Scan for the cell matching the given text and deliver its [X, Y] coordinate at center. 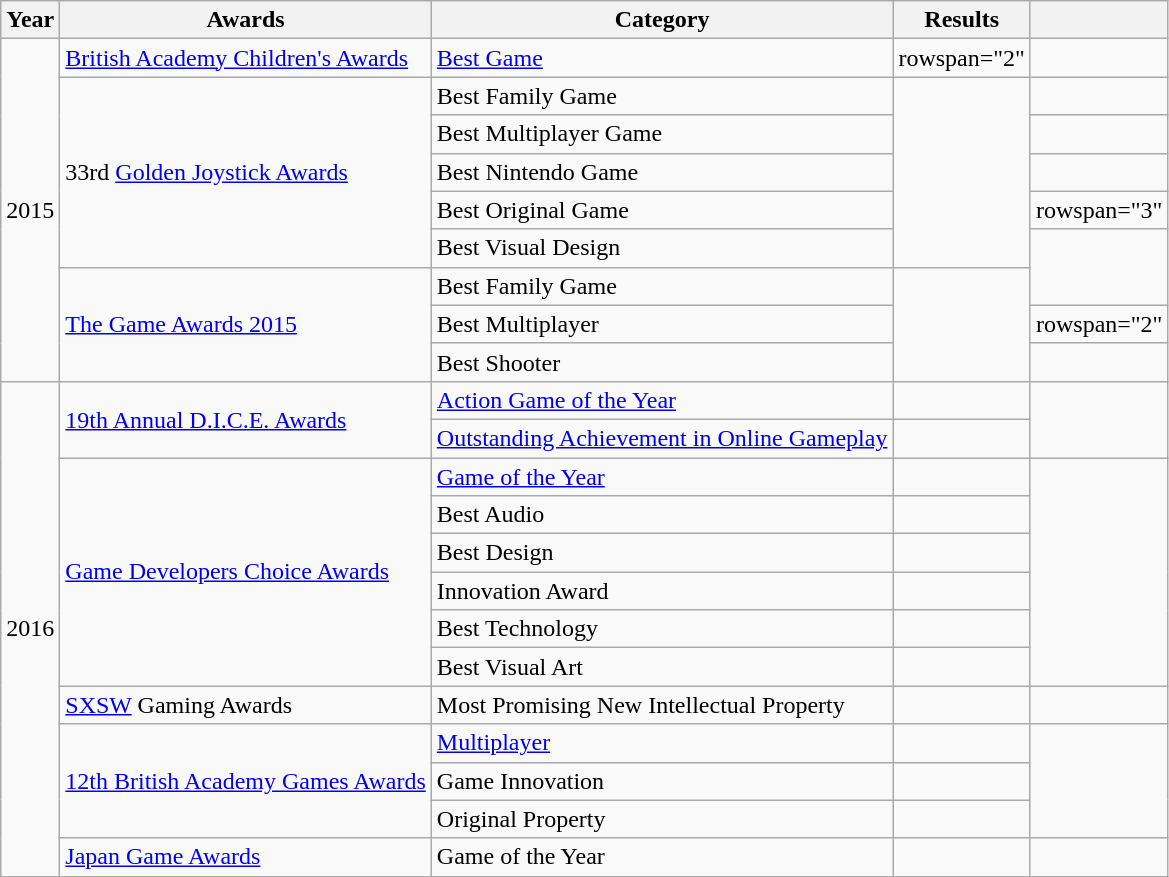
Best Shooter [662, 362]
SXSW Gaming Awards [246, 705]
Best Visual Design [662, 248]
Best Game [662, 58]
2015 [30, 210]
19th Annual D.I.C.E. Awards [246, 419]
33rd Golden Joystick Awards [246, 172]
Most Promising New Intellectual Property [662, 705]
Action Game of the Year [662, 400]
Japan Game Awards [246, 857]
Best Technology [662, 629]
2016 [30, 628]
12th British Academy Games Awards [246, 781]
Best Visual Art [662, 667]
Original Property [662, 819]
Game Developers Choice Awards [246, 572]
Best Multiplayer Game [662, 134]
British Academy Children's Awards [246, 58]
Best Multiplayer [662, 324]
Awards [246, 20]
rowspan="3" [1099, 210]
Best Original Game [662, 210]
Game Innovation [662, 781]
Innovation Award [662, 591]
Outstanding Achievement in Online Gameplay [662, 438]
Best Audio [662, 515]
Multiplayer [662, 743]
Best Design [662, 553]
Category [662, 20]
Best Nintendo Game [662, 172]
The Game Awards 2015 [246, 324]
Results [962, 20]
Year [30, 20]
